Output the (X, Y) coordinate of the center of the cell containing the given text.  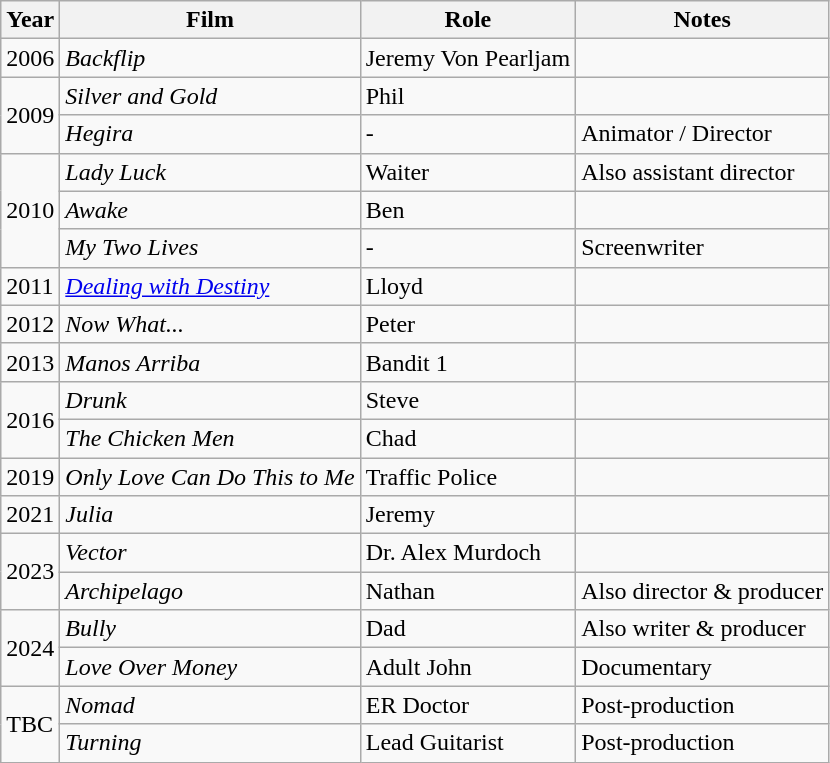
Steve (468, 400)
Adult John (468, 667)
My Two Lives (210, 248)
Also writer & producer (702, 629)
TBC (30, 724)
Film (210, 20)
Lloyd (468, 286)
Dr. Alex Murdoch (468, 553)
2009 (30, 115)
Jeremy (468, 515)
Manos Arriba (210, 362)
Bully (210, 629)
Silver and Gold (210, 96)
2021 (30, 515)
2006 (30, 58)
Screenwriter (702, 248)
Also assistant director (702, 172)
2016 (30, 419)
2024 (30, 648)
The Chicken Men (210, 438)
Waiter (468, 172)
Dad (468, 629)
Lead Guitarist (468, 743)
Notes (702, 20)
Also director & producer (702, 591)
Traffic Police (468, 477)
Chad (468, 438)
2011 (30, 286)
Turning (210, 743)
Peter (468, 324)
Documentary (702, 667)
Lady Luck (210, 172)
Awake (210, 210)
Archipelago (210, 591)
Year (30, 20)
Animator / Director (702, 134)
Only Love Can Do This to Me (210, 477)
Hegira (210, 134)
Drunk (210, 400)
ER Doctor (468, 705)
Nomad (210, 705)
Dealing with Destiny (210, 286)
Phil (468, 96)
Julia (210, 515)
2019 (30, 477)
Backflip (210, 58)
2023 (30, 572)
Now What... (210, 324)
2013 (30, 362)
2012 (30, 324)
2010 (30, 210)
Vector (210, 553)
Role (468, 20)
Bandit 1 (468, 362)
Jeremy Von Pearljam (468, 58)
Ben (468, 210)
Love Over Money (210, 667)
Nathan (468, 591)
